Extract the (X, Y) coordinate from the center of the cell holding the provided text.  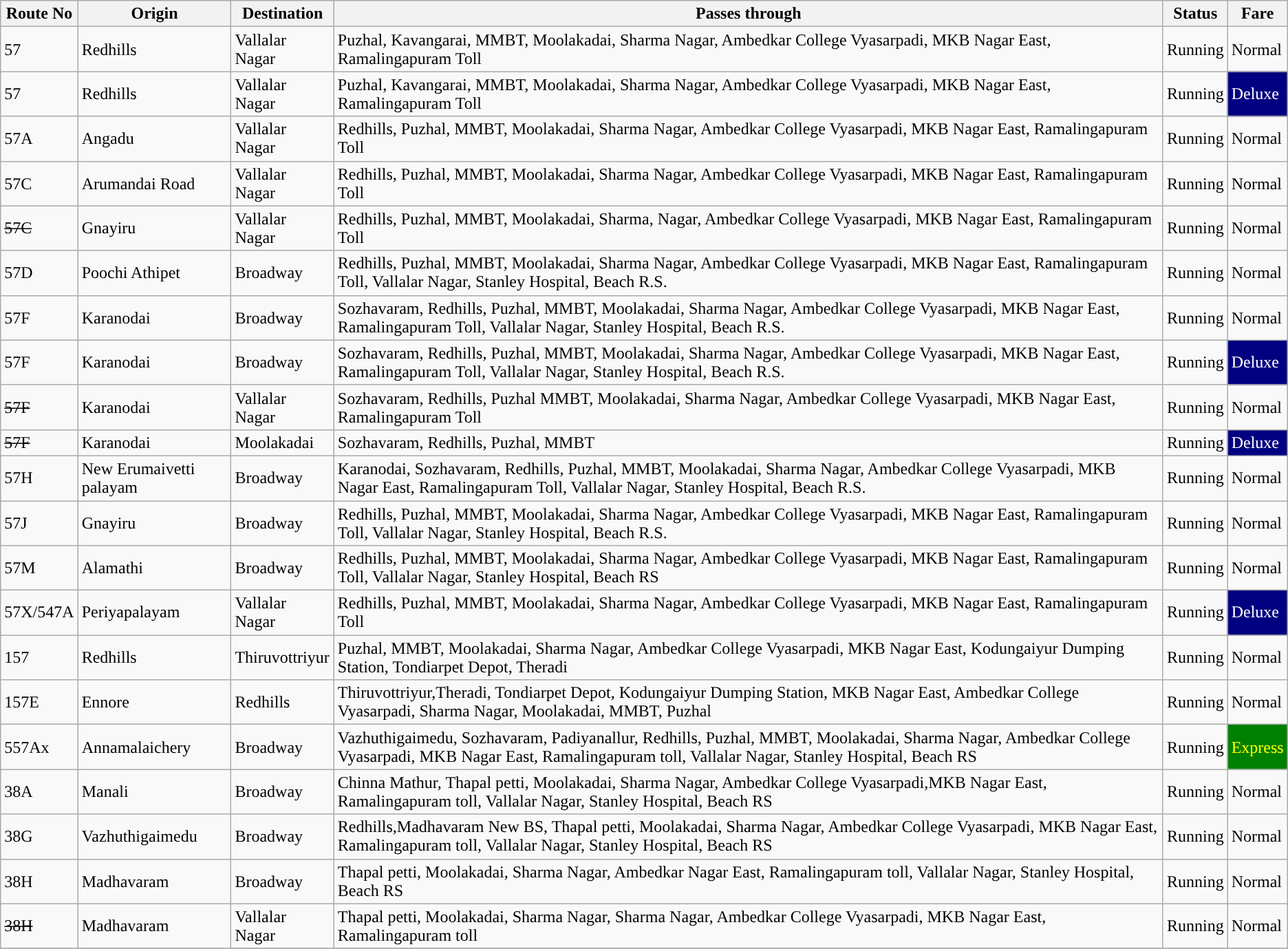
57H (39, 478)
New Erumaivetti palayam (154, 478)
57M (39, 568)
Periyapalayam (154, 612)
Arumandai Road (154, 183)
Puzhal, MMBT, Moolakadai, Sharma Nagar, Ambedkar College Vyasarpadi, MKB Nagar East, Kodungaiyur Dumping Station, Tondiarpet Depot, Theradi (749, 658)
Vazhuthigaimedu (154, 837)
Ennore (154, 702)
Annamalaichery (154, 747)
Redhills, Puzhal, MMBT, Moolakadai, Sharma, Nagar, Ambedkar College Vyasarpadi, MKB Nagar East, Ramalingapuram Toll (749, 228)
Destination (282, 14)
Moolakadai (282, 442)
157E (39, 702)
38G (39, 837)
Thapal petti, Moolakadai, Sharma Nagar, Sharma Nagar, Ambedkar College Vyasarpadi, MKB Nagar East, Ramalingapuram toll (749, 926)
Origin (154, 14)
Alamathi (154, 568)
Thiruvottriyur (282, 658)
57X/547A (39, 612)
Sozhavaram, Redhills, Puzhal MMBT, Moolakadai, Sharma Nagar, Ambedkar College Vyasarpadi, MKB Nagar East, Ramalingapuram Toll (749, 407)
Thapal petti, Moolakadai, Sharma Nagar, Ambedkar Nagar East, Ramalingapuram toll, Vallalar Nagar, Stanley Hospital, Beach RS (749, 881)
Poochi Athipet (154, 273)
38A (39, 791)
Manali (154, 791)
57D (39, 273)
Angadu (154, 139)
Passes through (749, 14)
Route No (39, 14)
57J (39, 523)
Express (1258, 747)
57A (39, 139)
557Ax (39, 747)
Sozhavaram, Redhills, Puzhal, MMBT (749, 442)
157 (39, 658)
Fare (1258, 14)
Status (1195, 14)
